Capture the cell that displays the provided text and extract its [X, Y] central coordinate. 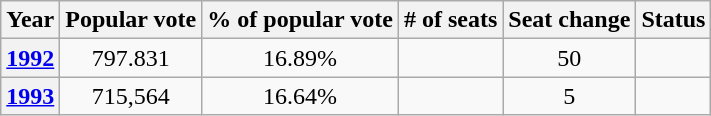
Seat change [570, 20]
1992 [30, 58]
Year [30, 20]
Popular vote [131, 20]
Status [674, 20]
797.831 [131, 58]
50 [570, 58]
715,564 [131, 96]
5 [570, 96]
# of seats [450, 20]
% of popular vote [300, 20]
16.89% [300, 58]
1993 [30, 96]
16.64% [300, 96]
